Search for the cell housing the specified text and yield its [x, y] center coordinate. 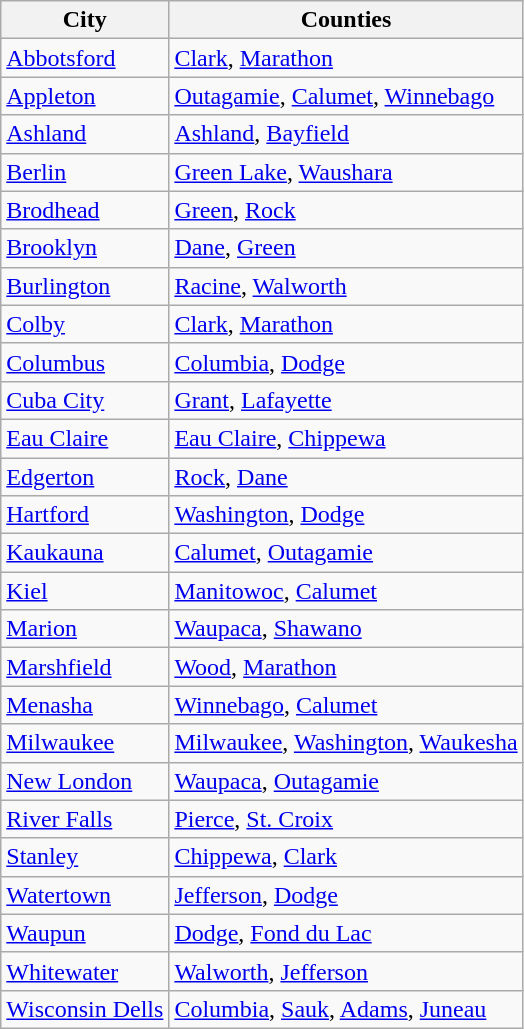
Ashland [85, 134]
Marshfield [85, 667]
Waupun [85, 933]
Watertown [85, 895]
Wisconsin Dells [85, 1009]
Marion [85, 629]
Green Lake, Waushara [346, 172]
Pierce, St. Croix [346, 819]
Outagamie, Calumet, Winnebago [346, 96]
Cuba City [85, 400]
Menasha [85, 705]
Hartford [85, 515]
Edgerton [85, 477]
Counties [346, 20]
Ashland, Bayfield [346, 134]
Milwaukee, Washington, Waukesha [346, 743]
Columbia, Sauk, Adams, Juneau [346, 1009]
Racine, Walworth [346, 286]
Kaukauna [85, 553]
Dodge, Fond du Lac [346, 933]
Chippewa, Clark [346, 857]
Columbia, Dodge [346, 362]
Manitowoc, Calumet [346, 591]
Abbotsford [85, 58]
Berlin [85, 172]
City [85, 20]
Waupaca, Shawano [346, 629]
Kiel [85, 591]
New London [85, 781]
Stanley [85, 857]
River Falls [85, 819]
Wood, Marathon [346, 667]
Waupaca, Outagamie [346, 781]
Eau Claire, Chippewa [346, 438]
Calumet, Outagamie [346, 553]
Brodhead [85, 210]
Walworth, Jefferson [346, 971]
Washington, Dodge [346, 515]
Winnebago, Calumet [346, 705]
Milwaukee [85, 743]
Burlington [85, 286]
Colby [85, 324]
Whitewater [85, 971]
Dane, Green [346, 248]
Jefferson, Dodge [346, 895]
Grant, Lafayette [346, 400]
Appleton [85, 96]
Green, Rock [346, 210]
Brooklyn [85, 248]
Eau Claire [85, 438]
Rock, Dane [346, 477]
Columbus [85, 362]
